Provide the [x, y] coordinate of the cell's center where the given text is located.  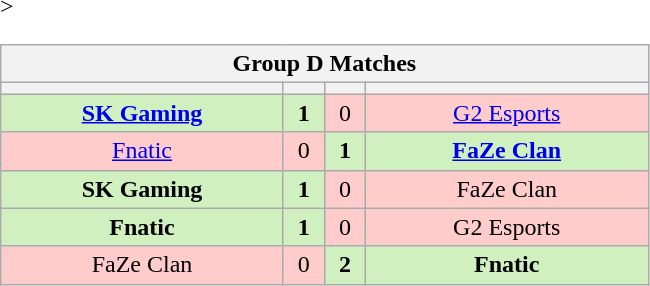
2 [344, 265]
Group D Matches [324, 64]
